Find where the given text appears and provide that cell's center as [x, y] coordinate. 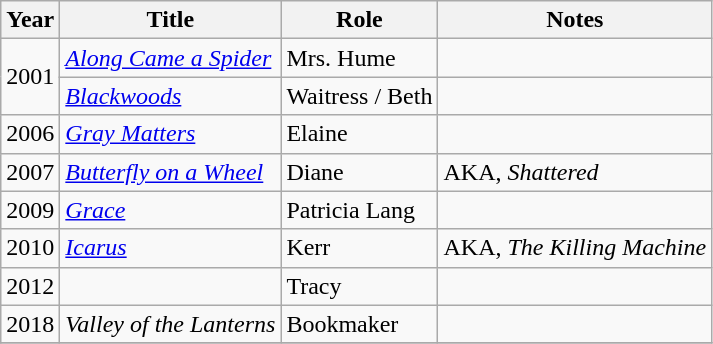
Butterfly on a Wheel [170, 172]
AKA, Shattered [575, 172]
Year [30, 20]
Role [360, 20]
Icarus [170, 248]
2007 [30, 172]
2006 [30, 134]
Valley of the Lanterns [170, 324]
Grace [170, 210]
2009 [30, 210]
Kerr [360, 248]
2001 [30, 77]
Elaine [360, 134]
2012 [30, 286]
Waitress / Beth [360, 96]
2010 [30, 248]
2018 [30, 324]
Notes [575, 20]
Diane [360, 172]
AKA, The Killing Machine [575, 248]
Mrs. Hume [360, 58]
Bookmaker [360, 324]
Blackwoods [170, 96]
Gray Matters [170, 134]
Patricia Lang [360, 210]
Along Came a Spider [170, 58]
Tracy [360, 286]
Title [170, 20]
